For the text-containing cell, return its midpoint in [X, Y] coordinate format. 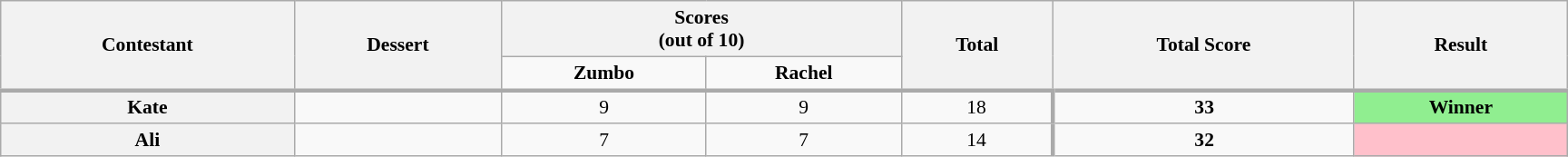
Scores(out of 10) [701, 29]
Contestant [147, 45]
Total Score [1203, 45]
14 [976, 141]
33 [1203, 107]
32 [1203, 141]
Ali [147, 141]
Winner [1461, 107]
Kate [147, 107]
Zumbo [604, 73]
Rachel [804, 73]
18 [976, 107]
Dessert [397, 45]
Total [976, 45]
Result [1461, 45]
